For the text-containing cell, return its midpoint in [X, Y] coordinate format. 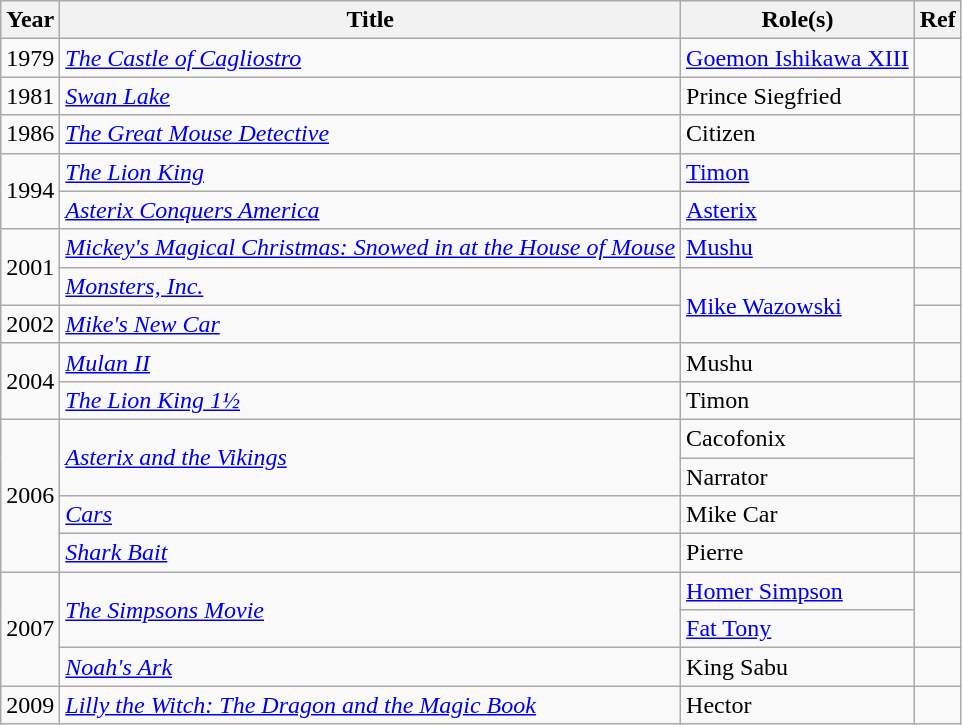
2002 [30, 324]
The Great Mouse Detective [370, 134]
Mulan II [370, 362]
The Lion King 1½ [370, 400]
Cars [370, 515]
Mickey's Magical Christmas: Snowed in at the House of Mouse [370, 248]
Hector [798, 705]
Title [370, 20]
Shark Bait [370, 553]
Lilly the Witch: The Dragon and the Magic Book [370, 705]
2004 [30, 381]
Noah's Ark [370, 667]
Fat Tony [798, 629]
2006 [30, 495]
Monsters, Inc. [370, 286]
2001 [30, 267]
2007 [30, 629]
Year [30, 20]
Ref [938, 20]
Prince Siegfried [798, 96]
Swan Lake [370, 96]
1986 [30, 134]
Mike Wazowski [798, 305]
Narrator [798, 477]
1981 [30, 96]
Homer Simpson [798, 591]
Asterix and the Vikings [370, 457]
Cacofonix [798, 438]
Mike's New Car [370, 324]
1979 [30, 58]
The Simpsons Movie [370, 610]
The Lion King [370, 172]
2009 [30, 705]
Pierre [798, 553]
Role(s) [798, 20]
Asterix [798, 210]
Asterix Conquers America [370, 210]
1994 [30, 191]
The Castle of Cagliostro [370, 58]
Mike Car [798, 515]
Goemon Ishikawa XIII [798, 58]
Citizen [798, 134]
King Sabu [798, 667]
